Return (X, Y) of the center of cell containing provided text 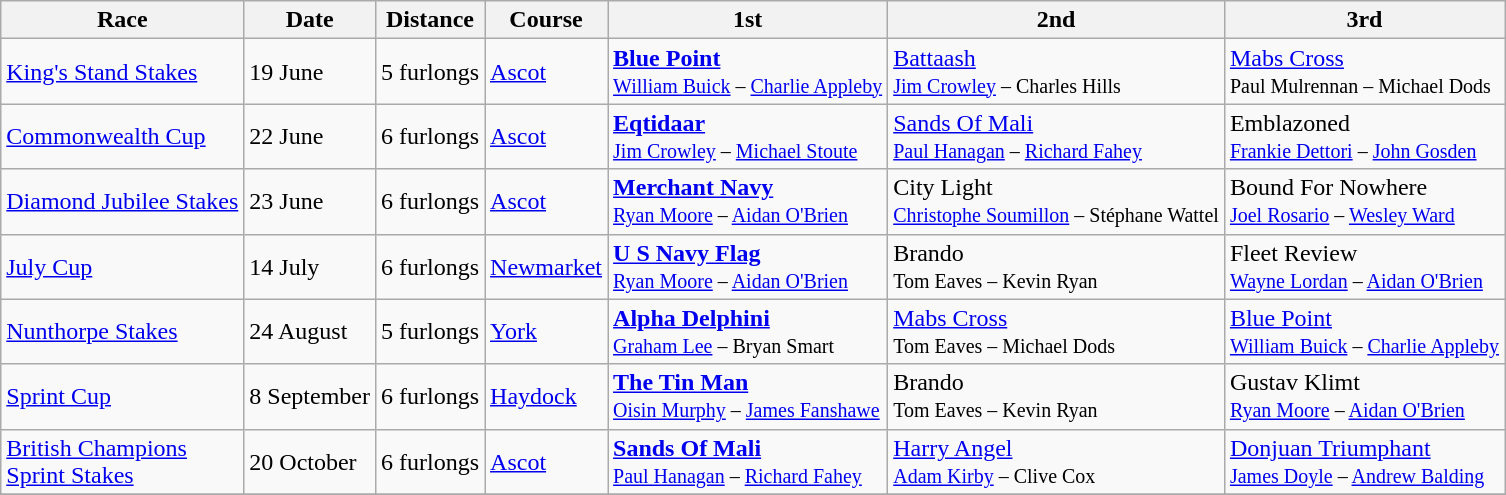
Harry AngelAdam Kirby – Clive Cox (1056, 462)
Nunthorpe Stakes (122, 332)
23 June (310, 202)
2nd (1056, 20)
Merchant NavyRyan Moore – Aidan O'Brien (748, 202)
Date (310, 20)
Race (122, 20)
24 August (310, 332)
The Tin ManOisin Murphy – James Fanshawe (748, 396)
Bound For NowhereJoel Rosario – Wesley Ward (1364, 202)
Mabs CrossPaul Mulrennan – Michael Dods (1364, 72)
3rd (1364, 20)
1st (748, 20)
Sprint Cup (122, 396)
EqtidaarJim Crowley – Michael Stoute (748, 136)
Newmarket (546, 266)
19 June (310, 72)
EmblazonedFrankie Dettori – John Gosden (1364, 136)
20 October (310, 462)
U S Navy FlagRyan Moore – Aidan O'Brien (748, 266)
14 July (310, 266)
Fleet ReviewWayne Lordan – Aidan O'Brien (1364, 266)
Mabs CrossTom Eaves – Michael Dods (1056, 332)
Donjuan TriumphantJames Doyle – Andrew Balding (1364, 462)
Haydock (546, 396)
King's Stand Stakes (122, 72)
July Cup (122, 266)
Gustav KlimtRyan Moore – Aidan O'Brien (1364, 396)
Distance (430, 20)
City LightChristophe Soumillon – Stéphane Wattel (1056, 202)
British ChampionsSprint Stakes (122, 462)
Course (546, 20)
BattaashJim Crowley – Charles Hills (1056, 72)
Diamond Jubilee Stakes (122, 202)
22 June (310, 136)
York (546, 332)
Alpha DelphiniGraham Lee – Bryan Smart (748, 332)
Commonwealth Cup (122, 136)
8 September (310, 396)
